Pinpoint the cell where the given text exists, returning its [X, Y] midpoint coordinate. 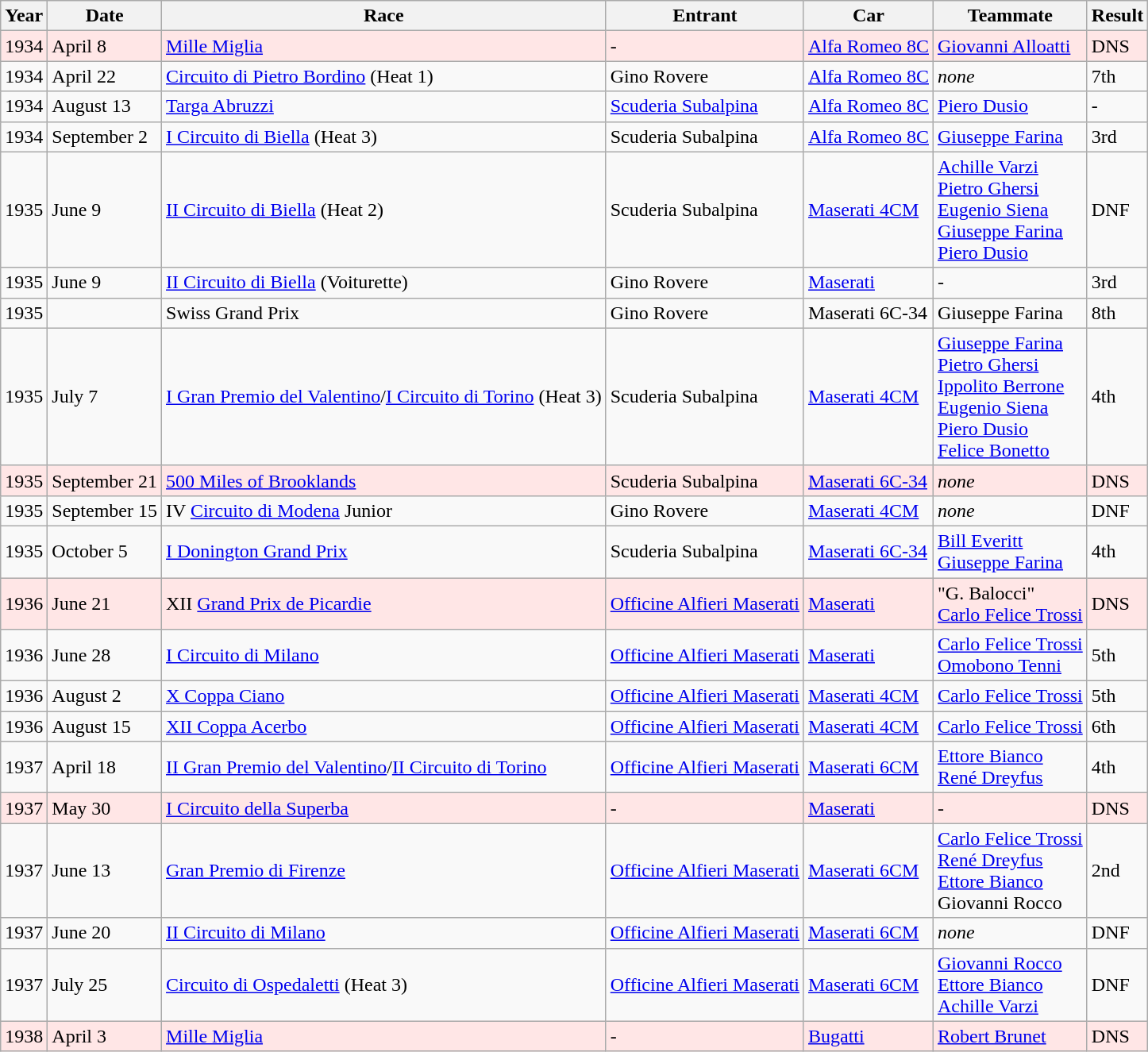
1938 [24, 1036]
July 25 [105, 985]
Carlo Felice TrossiOmobono Tenni [1011, 656]
Car [869, 16]
April 22 [105, 76]
"G. Balocci"Carlo Felice Trossi [1011, 603]
I Gran Premio del Valentino/I Circuito di Torino (Heat 3) [384, 397]
Giovanni RoccoEttore BiancoAchille Varzi [1011, 985]
Ettore BiancoRené Dreyfus [1011, 767]
Targa Abruzzi [384, 106]
X Coppa Ciano [384, 696]
XII Coppa Acerbo [384, 726]
6th [1117, 726]
Entrant [705, 16]
Carlo Felice TrossiRené DreyfusEttore BiancoGiovanni Rocco [1011, 870]
Giovanni Alloatti [1011, 46]
August 13 [105, 106]
II Gran Premio del Valentino/II Circuito di Torino [384, 767]
IV Circuito di Modena Junior [384, 511]
I Circuito di Milano [384, 656]
April 8 [105, 46]
August 15 [105, 726]
Circuito di Ospedaletti (Heat 3) [384, 985]
June 28 [105, 656]
October 5 [105, 551]
II Circuito di Biella (Voiturette) [384, 283]
I Donington Grand Prix [384, 551]
Swiss Grand Prix [384, 313]
II Circuito di Biella (Heat 2) [384, 210]
May 30 [105, 808]
July 7 [105, 397]
7th [1117, 76]
8th [1117, 313]
June 13 [105, 870]
Robert Brunet [1011, 1036]
Achille VarziPietro GhersiEugenio SienaGiuseppe FarinaPiero Dusio [1011, 210]
Date [105, 16]
Circuito di Pietro Bordino (Heat 1) [384, 76]
Piero Dusio [1011, 106]
September 15 [105, 511]
Teammate [1011, 16]
2nd [1117, 870]
September 2 [105, 137]
April 18 [105, 767]
II Circuito di Milano [384, 933]
I Circuito di Biella (Heat 3) [384, 137]
June 21 [105, 603]
500 Miles of Brooklands [384, 480]
June 20 [105, 933]
XII Grand Prix de Picardie [384, 603]
Gran Premio di Firenze [384, 870]
Bill EverittGiuseppe Farina [1011, 551]
Giuseppe FarinaPietro GhersiIppolito BerroneEugenio SienaPiero DusioFelice Bonetto [1011, 397]
I Circuito della Superba [384, 808]
Race [384, 16]
April 3 [105, 1036]
September 21 [105, 480]
Bugatti [869, 1036]
Year [24, 16]
Result [1117, 16]
August 2 [105, 696]
